Pinpoint the cell where the given text exists, returning its [X, Y] midpoint coordinate. 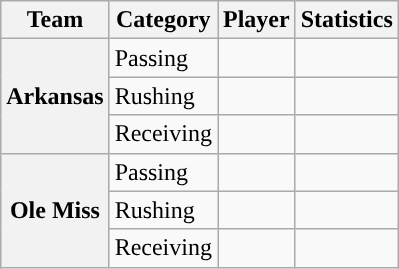
Ole Miss [55, 210]
Player [257, 20]
Arkansas [55, 96]
Category [163, 20]
Team [55, 20]
Statistics [346, 20]
